Pinpoint the cell where the given text exists, returning its (X, Y) midpoint coordinate. 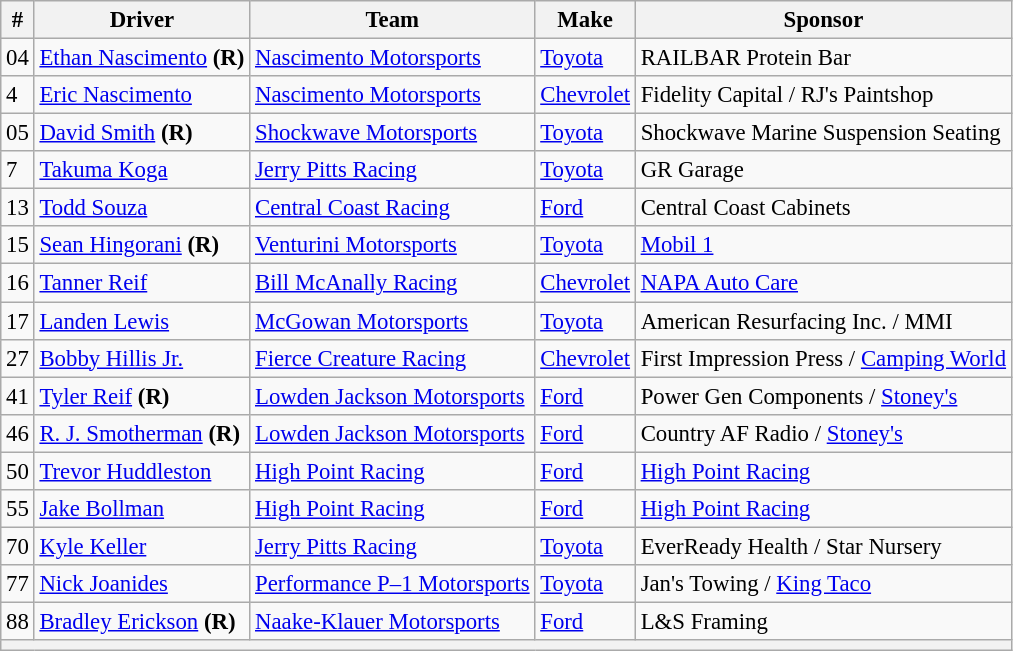
Sean Hingorani (R) (142, 245)
Jan's Towing / King Taco (823, 584)
17 (18, 321)
Eric Nascimento (142, 95)
Kyle Keller (142, 546)
Naake-Klauer Motorsports (392, 621)
50 (18, 471)
13 (18, 208)
Power Gen Components / Stoney's (823, 396)
77 (18, 584)
Central Coast Racing (392, 208)
Sponsor (823, 20)
Central Coast Cabinets (823, 208)
Jake Bollman (142, 509)
Bobby Hillis Jr. (142, 358)
Performance P–1 Motorsports (392, 584)
16 (18, 283)
Bill McAnally Racing (392, 283)
Driver (142, 20)
27 (18, 358)
Shockwave Marine Suspension Seating (823, 133)
David Smith (R) (142, 133)
Tyler Reif (R) (142, 396)
Fierce Creature Racing (392, 358)
L&S Framing (823, 621)
Tanner Reif (142, 283)
McGowan Motorsports (392, 321)
Trevor Huddleston (142, 471)
# (18, 20)
First Impression Press / Camping World (823, 358)
RAILBAR Protein Bar (823, 58)
Make (585, 20)
Shockwave Motorsports (392, 133)
Venturini Motorsports (392, 245)
Todd Souza (142, 208)
46 (18, 433)
70 (18, 546)
05 (18, 133)
Bradley Erickson (R) (142, 621)
EverReady Health / Star Nursery (823, 546)
Fidelity Capital / RJ's Paintshop (823, 95)
GR Garage (823, 170)
Mobil 1 (823, 245)
R. J. Smotherman (R) (142, 433)
04 (18, 58)
NAPA Auto Care (823, 283)
Takuma Koga (142, 170)
7 (18, 170)
41 (18, 396)
American Resurfacing Inc. / MMI (823, 321)
Landen Lewis (142, 321)
88 (18, 621)
Nick Joanides (142, 584)
Country AF Radio / Stoney's (823, 433)
55 (18, 509)
4 (18, 95)
Ethan Nascimento (R) (142, 58)
15 (18, 245)
Team (392, 20)
